Identify which cell holds the provided text, then report its (x, y) central coordinate. 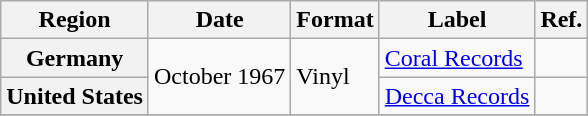
October 1967 (219, 77)
Label (457, 20)
United States (75, 96)
Date (219, 20)
Coral Records (457, 58)
Germany (75, 58)
Vinyl (335, 77)
Decca Records (457, 96)
Format (335, 20)
Region (75, 20)
Ref. (562, 20)
